Search for the cell housing the specified text and yield its [X, Y] center coordinate. 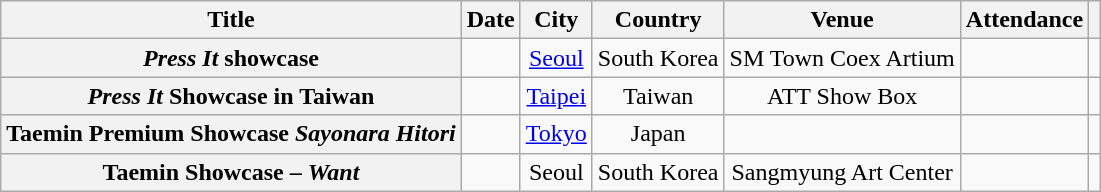
Date [490, 20]
Taiwan [658, 96]
Country [658, 20]
Attendance [1024, 20]
Press It showcase [231, 58]
City [556, 20]
Taemin Showcase – Want [231, 172]
Japan [658, 134]
Title [231, 20]
Taipei [556, 96]
Venue [842, 20]
Press It Showcase in Taiwan [231, 96]
ATT Show Box [842, 96]
Tokyo [556, 134]
Taemin Premium Showcase Sayonara Hitori [231, 134]
Sangmyung Art Center [842, 172]
SM Town Coex Artium [842, 58]
